Extract the [x, y] coordinate from the center of the cell holding the provided text.  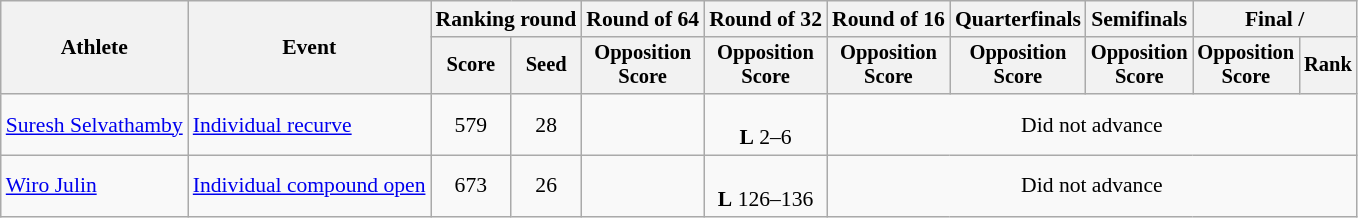
Round of 16 [888, 19]
Seed [546, 66]
Wiro Julin [94, 186]
Ranking round [506, 19]
28 [546, 124]
Score [470, 66]
Final / [1274, 19]
Suresh Selvathamby [94, 124]
Round of 32 [766, 19]
Event [310, 48]
Rank [1328, 66]
Quarterfinals [1018, 19]
Round of 64 [642, 19]
673 [470, 186]
Individual compound open [310, 186]
579 [470, 124]
Semifinals [1140, 19]
Athlete [94, 48]
Individual recurve [310, 124]
L 126–136 [766, 186]
26 [546, 186]
L 2–6 [766, 124]
